Scan for the cell matching the given text and deliver its (X, Y) coordinate at center. 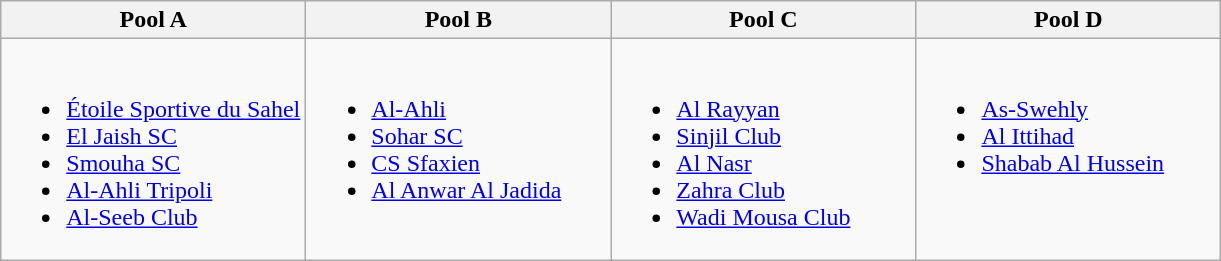
As-Swehly Al Ittihad Shabab Al Hussein (1068, 150)
Al-Ahli Sohar SC CS Sfaxien Al Anwar Al Jadida (458, 150)
Al Rayyan Sinjil Club Al Nasr Zahra Club Wadi Mousa Club (764, 150)
Pool C (764, 20)
Pool B (458, 20)
Pool A (154, 20)
Pool D (1068, 20)
Étoile Sportive du Sahel El Jaish SC Smouha SC Al-Ahli Tripoli Al-Seeb Club (154, 150)
